Identify which cell holds the provided text, then report its [x, y] central coordinate. 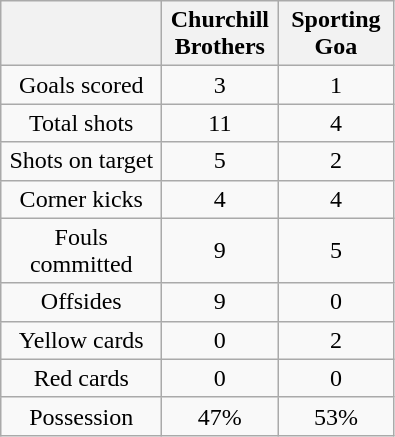
3 [220, 85]
Possession [82, 416]
47% [220, 416]
1 [336, 85]
Goals scored [82, 85]
Corner kicks [82, 199]
Sporting Goa [336, 34]
Yellow cards [82, 340]
53% [336, 416]
Offsides [82, 302]
Fouls committed [82, 250]
Churchill Brothers [220, 34]
Shots on target [82, 161]
Total shots [82, 123]
11 [220, 123]
Red cards [82, 378]
